Output the (X, Y) coordinate of the center of the cell containing the given text.  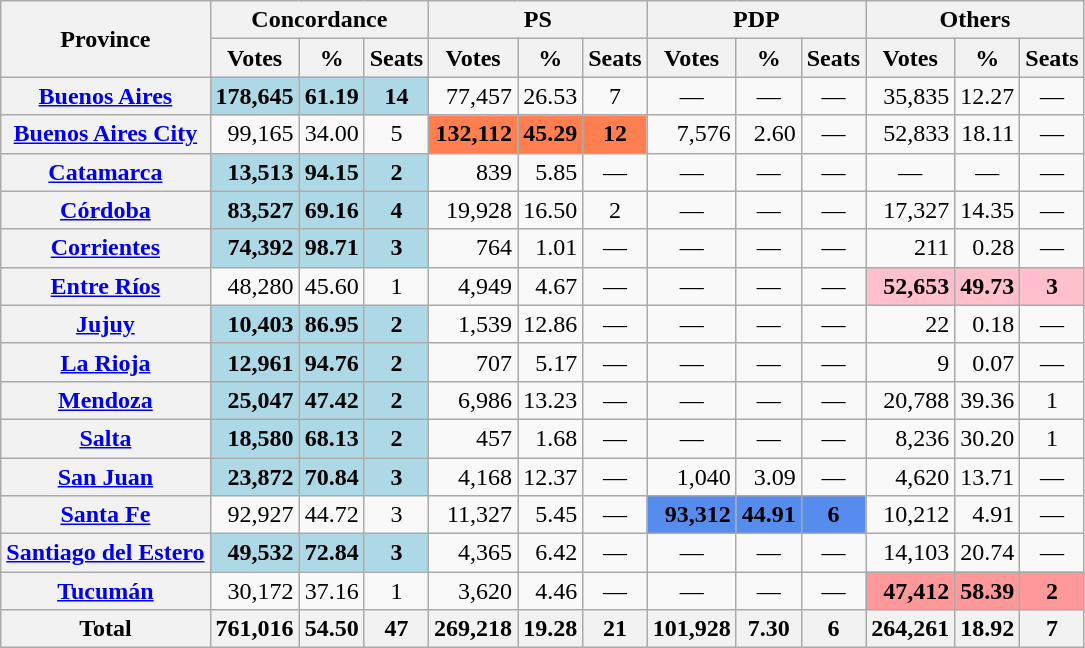
San Juan (106, 477)
La Rioja (106, 362)
Province (106, 39)
39.36 (988, 400)
44.91 (768, 515)
22 (910, 324)
132,112 (474, 134)
25,047 (254, 400)
178,645 (254, 96)
1,040 (692, 477)
17,327 (910, 210)
14,103 (910, 553)
12 (615, 134)
34.00 (332, 134)
69.16 (332, 210)
99,165 (254, 134)
6,986 (474, 400)
Tucumán (106, 591)
Others (976, 20)
12.86 (550, 324)
45.29 (550, 134)
49.73 (988, 286)
86.95 (332, 324)
52,653 (910, 286)
61.19 (332, 96)
83,527 (254, 210)
Salta (106, 438)
0.18 (988, 324)
Catamarca (106, 172)
5.45 (550, 515)
26.53 (550, 96)
9 (910, 362)
12.37 (550, 477)
Mendoza (106, 400)
5.17 (550, 362)
1.01 (550, 248)
Buenos Aires (106, 96)
10,403 (254, 324)
Jujuy (106, 324)
Santiago del Estero (106, 553)
PS (538, 20)
45.60 (332, 286)
47,412 (910, 591)
19.28 (550, 629)
3,620 (474, 591)
5.85 (550, 172)
Corrientes (106, 248)
4 (396, 210)
0.28 (988, 248)
4,365 (474, 553)
10,212 (910, 515)
30.20 (988, 438)
52,833 (910, 134)
12,961 (254, 362)
5 (396, 134)
8,236 (910, 438)
94.15 (332, 172)
35,835 (910, 96)
23,872 (254, 477)
77,457 (474, 96)
58.39 (988, 591)
101,928 (692, 629)
12.27 (988, 96)
764 (474, 248)
18,580 (254, 438)
49,532 (254, 553)
Córdoba (106, 210)
761,016 (254, 629)
21 (615, 629)
74,392 (254, 248)
7,576 (692, 134)
13,513 (254, 172)
14 (396, 96)
30,172 (254, 591)
20.74 (988, 553)
Concordance (320, 20)
68.13 (332, 438)
72.84 (332, 553)
6.42 (550, 553)
4,168 (474, 477)
47.42 (332, 400)
264,261 (910, 629)
16.50 (550, 210)
4.67 (550, 286)
70.84 (332, 477)
13.71 (988, 477)
14.35 (988, 210)
18.92 (988, 629)
2.60 (768, 134)
0.07 (988, 362)
1,539 (474, 324)
44.72 (332, 515)
Total (106, 629)
4,620 (910, 477)
4.46 (550, 591)
4.91 (988, 515)
Entre Ríos (106, 286)
707 (474, 362)
19,928 (474, 210)
48,280 (254, 286)
PDP (756, 20)
7.30 (768, 629)
18.11 (988, 134)
93,312 (692, 515)
13.23 (550, 400)
98.71 (332, 248)
Santa Fe (106, 515)
92,927 (254, 515)
37.16 (332, 591)
457 (474, 438)
4,949 (474, 286)
11,327 (474, 515)
54.50 (332, 629)
20,788 (910, 400)
269,218 (474, 629)
94.76 (332, 362)
839 (474, 172)
211 (910, 248)
3.09 (768, 477)
Buenos Aires City (106, 134)
47 (396, 629)
1.68 (550, 438)
